Locate the cell with the specified text and output its (x, y) center coordinate. 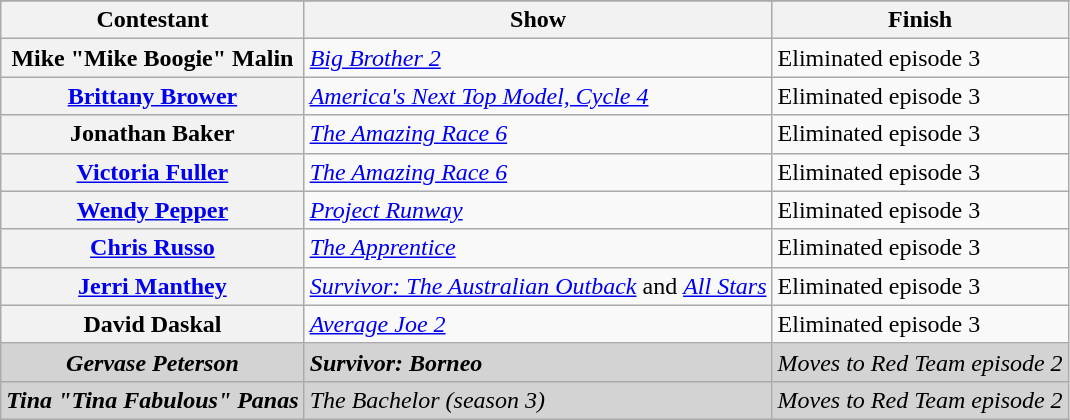
Big Brother 2 (538, 58)
Victoria Fuller (152, 172)
The Apprentice (538, 248)
Finish (920, 20)
Chris Russo (152, 248)
Wendy Pepper (152, 210)
Jonathan Baker (152, 134)
Show (538, 20)
Mike "Mike Boogie" Malin (152, 58)
Project Runway (538, 210)
The Bachelor (season 3) (538, 400)
Average Joe 2 (538, 324)
Survivor: The Australian Outback and All Stars (538, 286)
America's Next Top Model, Cycle 4 (538, 96)
Gervase Peterson (152, 362)
David Daskal (152, 324)
Tina "Tina Fabulous" Panas (152, 400)
Jerri Manthey (152, 286)
Brittany Brower (152, 96)
Survivor: Borneo (538, 362)
Contestant (152, 20)
